Search for the cell housing the specified text and yield its (x, y) center coordinate. 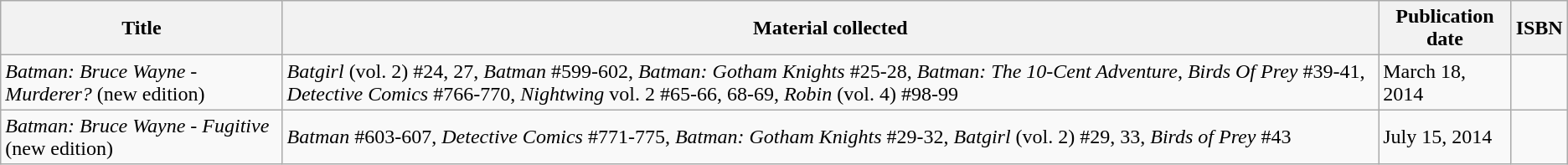
Title (142, 28)
March 18, 2014 (1445, 82)
Batman: Bruce Wayne - Fugitive (new edition) (142, 137)
July 15, 2014 (1445, 137)
Batman: Bruce Wayne - Murderer? (new edition) (142, 82)
Publication date (1445, 28)
Material collected (831, 28)
Batman #603-607, Detective Comics #771-775, Batman: Gotham Knights #29-32, Batgirl (vol. 2) #29, 33, Birds of Prey #43 (831, 137)
ISBN (1540, 28)
